Find where the given text appears and provide that cell's center as [x, y] coordinate. 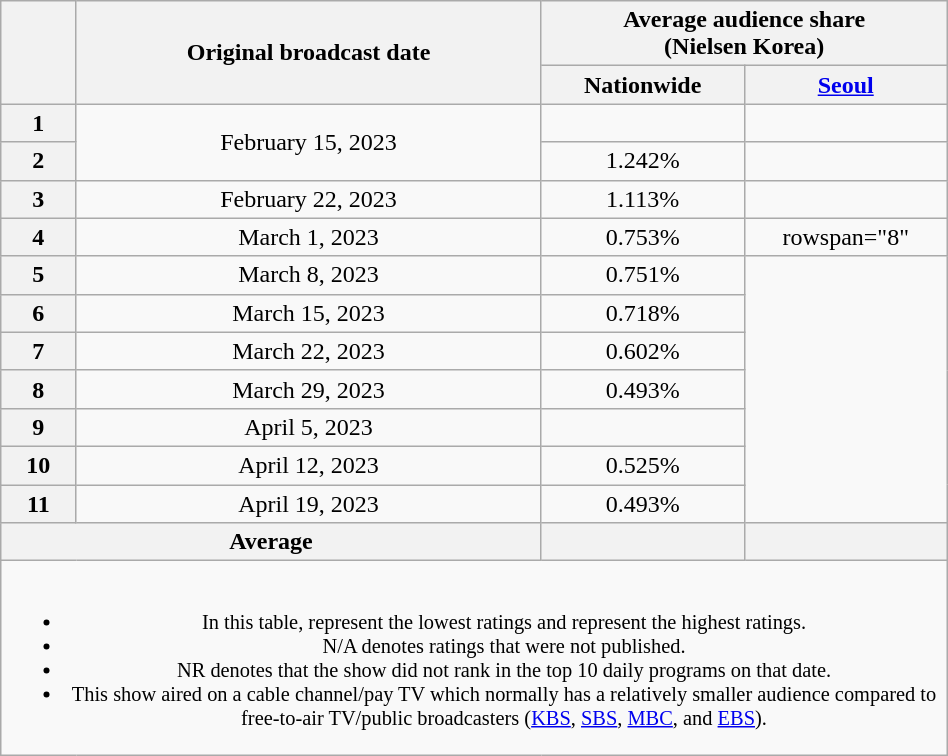
March 29, 2023 [308, 389]
11 [38, 503]
0.753% [642, 237]
February 22, 2023 [308, 199]
1 [38, 123]
March 15, 2023 [308, 313]
9 [38, 427]
0.718% [642, 313]
April 12, 2023 [308, 465]
1.113% [642, 199]
April 19, 2023 [308, 503]
10 [38, 465]
March 22, 2023 [308, 351]
0.525% [642, 465]
8 [38, 389]
0.602% [642, 351]
2 [38, 161]
Average [271, 542]
Original broadcast date [308, 52]
1.242% [642, 161]
rowspan="8" [846, 237]
6 [38, 313]
5 [38, 275]
April 5, 2023 [308, 427]
3 [38, 199]
0.751% [642, 275]
Average audience share(Nielsen Korea) [744, 34]
Seoul [846, 85]
Nationwide [642, 85]
February 15, 2023 [308, 142]
4 [38, 237]
March 8, 2023 [308, 275]
March 1, 2023 [308, 237]
7 [38, 351]
